Find where the given text appears and provide that cell's center as [X, Y] coordinate. 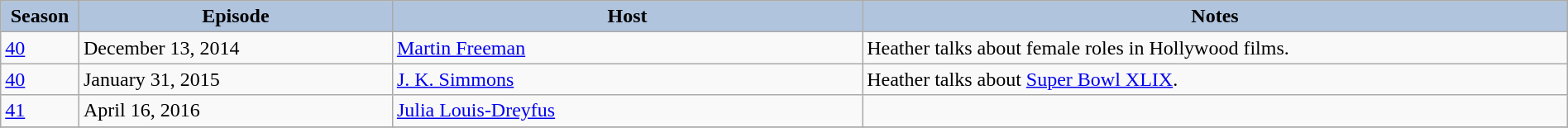
J. K. Simmons [627, 79]
Episode [235, 17]
December 13, 2014 [235, 48]
Heather talks about female roles in Hollywood films. [1216, 48]
Notes [1216, 17]
Heather talks about Super Bowl XLIX. [1216, 79]
41 [40, 111]
Host [627, 17]
Martin Freeman [627, 48]
January 31, 2015 [235, 79]
April 16, 2016 [235, 111]
Season [40, 17]
Julia Louis-Dreyfus [627, 111]
